Identify which cell holds the provided text, then report its [X, Y] central coordinate. 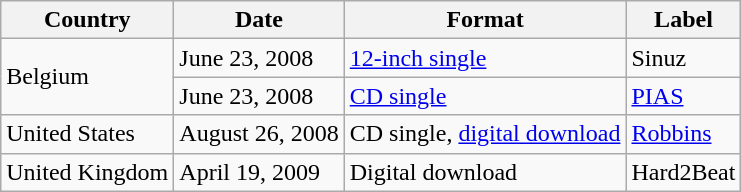
Label [684, 20]
April 19, 2009 [259, 172]
Belgium [88, 77]
Format [485, 20]
August 26, 2008 [259, 134]
Hard2Beat [684, 172]
Robbins [684, 134]
Date [259, 20]
United Kingdom [88, 172]
Sinuz [684, 58]
Country [88, 20]
PIAS [684, 96]
Digital download [485, 172]
CD single [485, 96]
12-inch single [485, 58]
CD single, digital download [485, 134]
United States [88, 134]
